Return the (x, y) coordinate for the center point of the cell that contains the specified text.  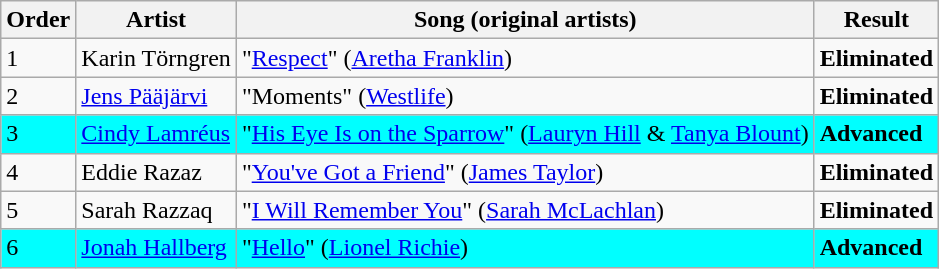
Eddie Razaz (156, 172)
Artist (156, 20)
"Respect" (Aretha Franklin) (525, 58)
Jonah Hallberg (156, 248)
Song (original artists) (525, 20)
Sarah Razzaq (156, 210)
3 (38, 134)
2 (38, 96)
Result (876, 20)
"You've Got a Friend" (James Taylor) (525, 172)
"His Eye Is on the Sparrow" (Lauryn Hill & Tanya Blount) (525, 134)
6 (38, 248)
4 (38, 172)
Cindy Lamréus (156, 134)
Jens Pääjärvi (156, 96)
5 (38, 210)
"Moments" (Westlife) (525, 96)
Karin Törngren (156, 58)
"Hello" (Lionel Richie) (525, 248)
"I Will Remember You" (Sarah McLachlan) (525, 210)
1 (38, 58)
Order (38, 20)
